Pinpoint the cell where the given text exists, returning its (x, y) midpoint coordinate. 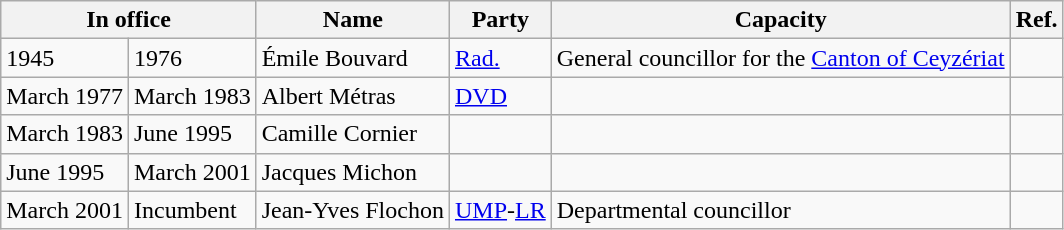
Rad. (500, 58)
1976 (192, 58)
UMP-LR (500, 210)
Camille Cornier (352, 134)
March 1977 (65, 96)
Incumbent (192, 210)
Ref. (1036, 20)
Émile Bouvard (352, 58)
Capacity (780, 20)
DVD (500, 96)
1945 (65, 58)
Departmental councillor (780, 210)
General councillor for the Canton of Ceyzériat (780, 58)
In office (128, 20)
Party (500, 20)
Name (352, 20)
Jean-Yves Flochon (352, 210)
Jacques Michon (352, 172)
Albert Métras (352, 96)
